For the text-containing cell, return its midpoint in (X, Y) coordinate format. 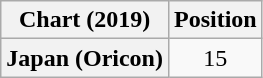
Japan (Oricon) (85, 58)
Chart (2019) (85, 20)
15 (215, 58)
Position (215, 20)
